Extract the [X, Y] coordinate from the center of the cell holding the provided text.  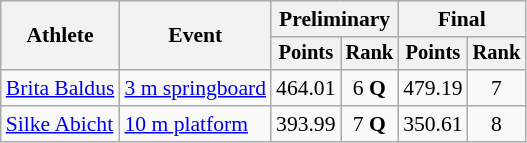
Athlete [60, 36]
Preliminary [334, 19]
7 [497, 88]
464.01 [306, 88]
393.99 [306, 124]
479.19 [432, 88]
10 m platform [195, 124]
3 m springboard [195, 88]
7 Q [370, 124]
Event [195, 36]
Final [462, 19]
Silke Abicht [60, 124]
8 [497, 124]
Brita Baldus [60, 88]
350.61 [432, 124]
6 Q [370, 88]
